Capture the cell that displays the provided text and extract its [x, y] central coordinate. 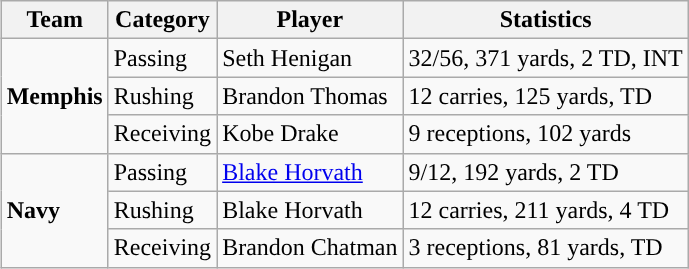
9 receptions, 102 yards [546, 134]
3 receptions, 81 yards, TD [546, 248]
Memphis [54, 96]
Brandon Thomas [310, 96]
Seth Henigan [310, 58]
12 carries, 211 yards, 4 TD [546, 210]
Player [310, 20]
12 carries, 125 yards, TD [546, 96]
9/12, 192 yards, 2 TD [546, 172]
Kobe Drake [310, 134]
Category [162, 20]
Brandon Chatman [310, 248]
32/56, 371 yards, 2 TD, INT [546, 58]
Navy [54, 210]
Team [54, 20]
Statistics [546, 20]
